Search for the cell housing the specified text and yield its [X, Y] center coordinate. 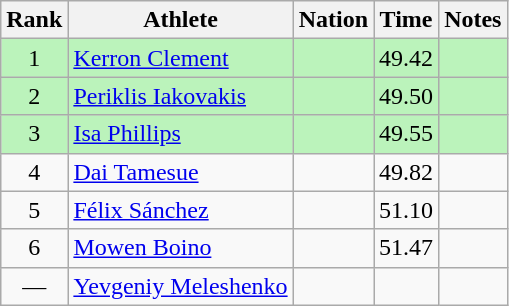
Isa Phillips [180, 134]
Rank [34, 20]
Yevgeniy Meleshenko [180, 286]
49.55 [406, 134]
Nation [333, 20]
Periklis Iakovakis [180, 96]
51.10 [406, 210]
Athlete [180, 20]
Dai Tamesue [180, 172]
Time [406, 20]
49.82 [406, 172]
1 [34, 58]
Kerron Clement [180, 58]
3 [34, 134]
2 [34, 96]
Félix Sánchez [180, 210]
51.47 [406, 248]
— [34, 286]
5 [34, 210]
6 [34, 248]
49.50 [406, 96]
Notes [473, 20]
49.42 [406, 58]
4 [34, 172]
Mowen Boino [180, 248]
